Return [X, Y] of the center of cell containing provided text 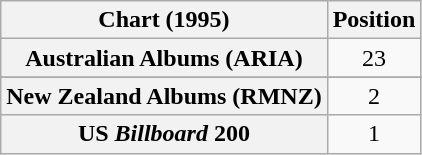
23 [374, 58]
Chart (1995) [164, 20]
2 [374, 96]
Position [374, 20]
Australian Albums (ARIA) [164, 58]
New Zealand Albums (RMNZ) [164, 96]
1 [374, 134]
US Billboard 200 [164, 134]
